Pinpoint the cell where the given text exists, returning its [X, Y] midpoint coordinate. 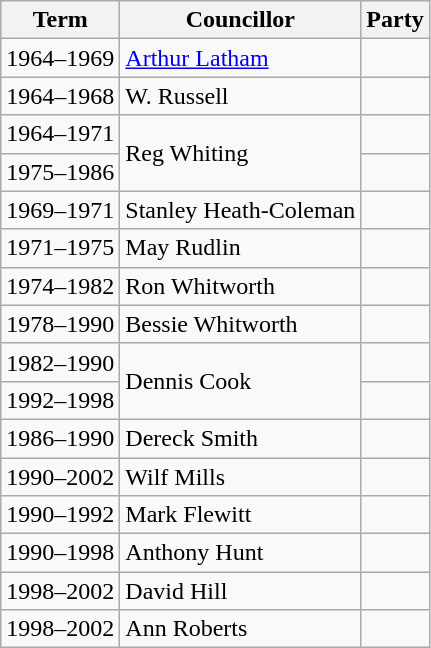
1990–2002 [60, 477]
1964–1968 [60, 96]
Dennis Cook [240, 381]
W. Russell [240, 96]
1969–1971 [60, 210]
1975–1986 [60, 172]
1978–1990 [60, 324]
Anthony Hunt [240, 553]
Councillor [240, 20]
David Hill [240, 591]
Term [60, 20]
May Rudlin [240, 248]
1982–1990 [60, 362]
1990–1998 [60, 553]
Mark Flewitt [240, 515]
1974–1982 [60, 286]
Bessie Whitworth [240, 324]
Dereck Smith [240, 438]
1990–1992 [60, 515]
Reg Whiting [240, 153]
1964–1971 [60, 134]
1964–1969 [60, 58]
Stanley Heath-Coleman [240, 210]
Arthur Latham [240, 58]
1992–1998 [60, 400]
Party [395, 20]
1986–1990 [60, 438]
Wilf Mills [240, 477]
Ron Whitworth [240, 286]
Ann Roberts [240, 629]
1971–1975 [60, 248]
